Capture the cell that displays the provided text and extract its [X, Y] central coordinate. 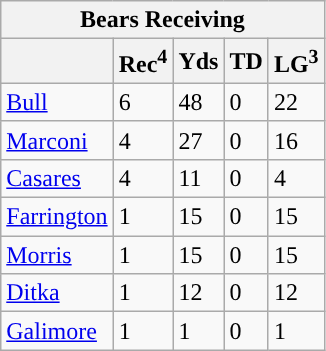
6 [143, 102]
16 [296, 140]
Farrington [57, 217]
11 [198, 178]
TD [246, 62]
48 [198, 102]
LG3 [296, 62]
22 [296, 102]
Casares [57, 178]
Galimore [57, 331]
Bull [57, 102]
Rec4 [143, 62]
Bears Receiving [162, 20]
Ditka [57, 293]
Marconi [57, 140]
Morris [57, 255]
Yds [198, 62]
27 [198, 140]
